Pinpoint the cell where the given text exists, returning its [x, y] midpoint coordinate. 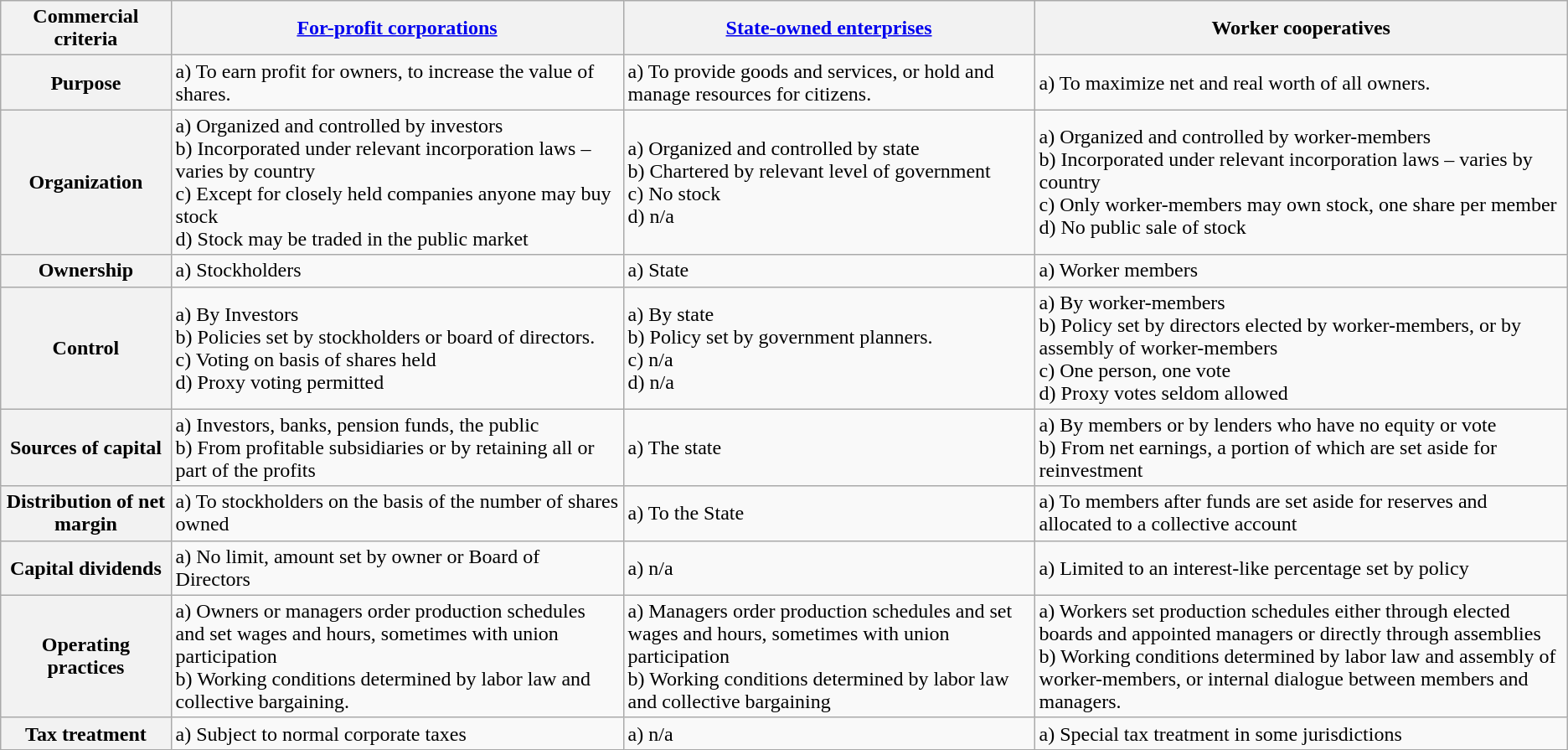
a) To maximize net and real worth of all owners. [1301, 82]
a) Stockholders [397, 271]
Worker cooperatives [1301, 28]
Sources of capital [85, 447]
State-owned enterprises [829, 28]
For-profit corporations [397, 28]
a) State [829, 271]
Purpose [85, 82]
a) The state [829, 447]
a) To members after funds are set aside for reserves and allocated to a collective account [1301, 513]
Operating practices [85, 656]
a) To the State [829, 513]
a) Subject to normal corporate taxes [397, 733]
a) By state b) Policy set by government planners. c) n/a d) n/a [829, 348]
a) To stockholders on the basis of the number of shares owned [397, 513]
Distribution of net margin [85, 513]
a) Limited to an interest-like percentage set by policy [1301, 568]
a) No limit, amount set by owner or Board of Directors [397, 568]
a) By Investors b) Policies set by stockholders or board of directors. c) Voting on basis of shares held d) Proxy voting permitted [397, 348]
a) Worker members [1301, 271]
a) By members or by lenders who have no equity or vote b) From net earnings, a portion of which are set aside for reinvestment [1301, 447]
Tax treatment [85, 733]
Organization [85, 183]
Control [85, 348]
a) Special tax treatment in some jurisdictions [1301, 733]
Ownership [85, 271]
a) To provide goods and services, or hold and manage resources for citizens. [829, 82]
a) Investors, banks, pension funds, the public b) From profitable subsidiaries or by retaining all or part of the profits [397, 447]
a) Organized and controlled by state b) Chartered by relevant level of government c) No stock d) n/a [829, 183]
Commercial criteria [85, 28]
Capital dividends [85, 568]
a) To earn profit for owners, to increase the value of shares. [397, 82]
